Capture the cell that displays the provided text and extract its [X, Y] central coordinate. 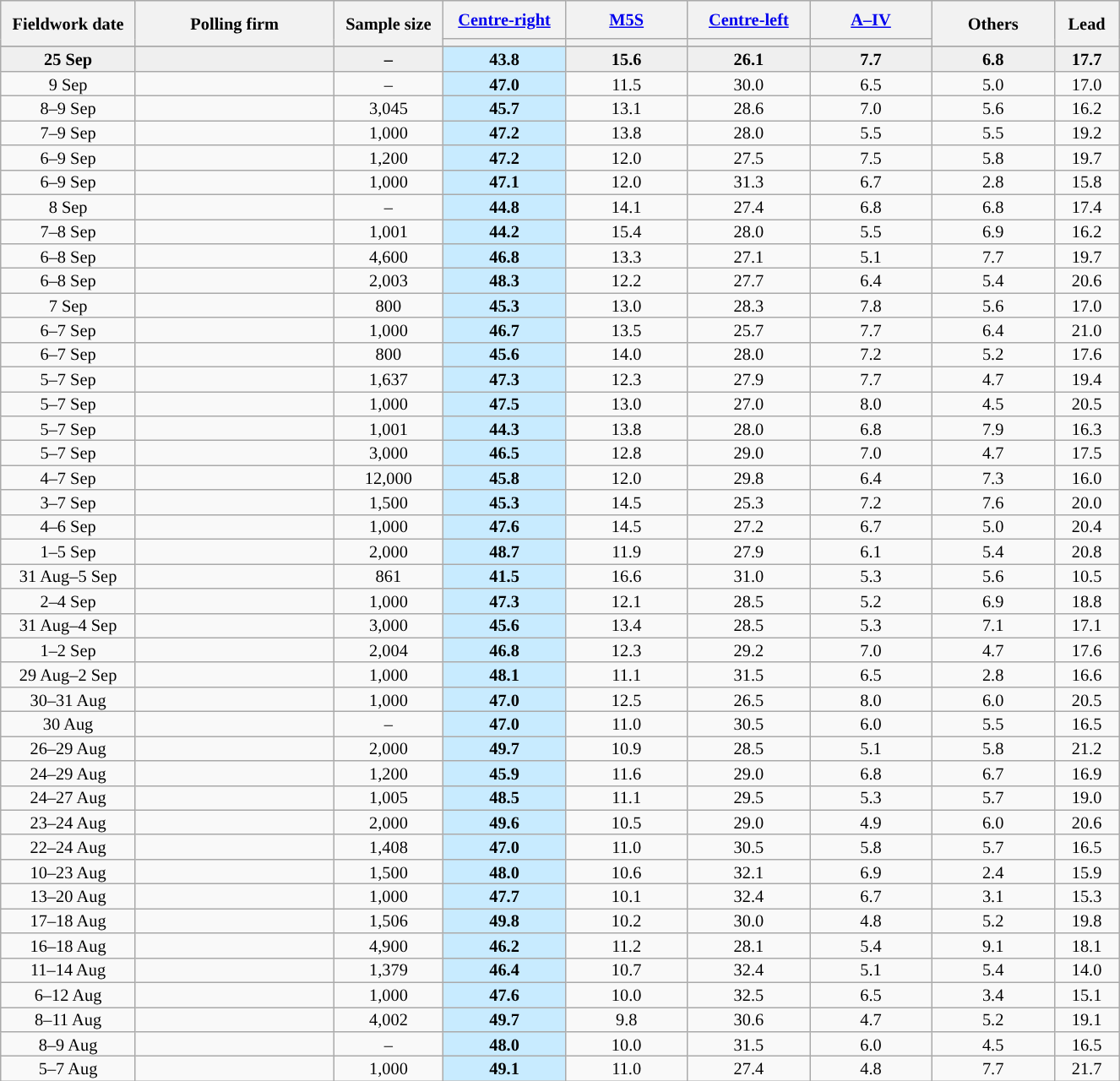
Fieldwork date [68, 24]
15.4 [627, 231]
47.1 [505, 182]
2,004 [389, 650]
4.9 [872, 823]
19.2 [1086, 132]
32.1 [748, 872]
13–20 Aug [68, 895]
12,000 [389, 478]
28.6 [748, 108]
2.4 [993, 872]
7.5 [872, 157]
11.9 [627, 551]
Centre-left [748, 19]
6.1 [872, 551]
23–24 Aug [68, 823]
45.9 [505, 774]
2–4 Sep [68, 600]
48.7 [505, 551]
49.6 [505, 823]
16.9 [1086, 774]
44.3 [505, 427]
8–9 Sep [68, 108]
19.1 [1086, 1019]
A–IV [872, 19]
20.4 [1086, 527]
4,900 [389, 946]
16.3 [1086, 427]
44.8 [505, 206]
15.1 [1086, 995]
17.1 [1086, 625]
32.5 [748, 995]
21.2 [1086, 748]
15.8 [1086, 182]
49.8 [505, 921]
4–7 Sep [68, 478]
18.1 [1086, 946]
19.0 [1086, 797]
7.6 [993, 502]
41.5 [505, 576]
7.8 [872, 306]
Centre-right [505, 19]
21.7 [1086, 1067]
29.8 [748, 478]
1,005 [389, 797]
M5S [627, 19]
Polling firm [235, 24]
45.7 [505, 108]
8–9 Aug [68, 1044]
47.5 [505, 404]
7–9 Sep [68, 132]
3–7 Sep [68, 502]
7 Sep [68, 306]
45.8 [505, 478]
4–6 Sep [68, 527]
7–8 Sep [68, 231]
27.5 [748, 157]
48.1 [505, 674]
21.0 [1086, 329]
2,003 [389, 280]
11.5 [627, 83]
15.6 [627, 59]
46.5 [505, 453]
12.1 [627, 600]
49.1 [505, 1067]
26–29 Aug [68, 748]
10.6 [627, 872]
7.1 [993, 625]
1–5 Sep [68, 551]
7.9 [993, 427]
17.5 [1086, 453]
10.1 [627, 895]
10.9 [627, 748]
44.2 [505, 231]
20.0 [1086, 502]
43.8 [505, 59]
28.1 [748, 946]
12.8 [627, 453]
30.6 [748, 1019]
861 [389, 576]
25.3 [748, 502]
Sample size [389, 24]
31 Aug–4 Sep [68, 625]
1–2 Sep [68, 650]
11.6 [627, 774]
13.1 [627, 108]
27.7 [748, 280]
26.5 [748, 699]
16.0 [1086, 478]
28.3 [748, 306]
18.8 [1086, 600]
11–14 Aug [68, 970]
7.3 [993, 478]
25 Sep [68, 59]
6–12 Aug [68, 995]
31.0 [748, 576]
15.9 [1086, 872]
Lead [1086, 24]
9 Sep [68, 83]
48.5 [505, 797]
14.1 [627, 206]
10–23 Aug [68, 872]
26.1 [748, 59]
15.3 [1086, 895]
11.2 [627, 946]
9.8 [627, 1019]
24–27 Aug [68, 797]
3,045 [389, 108]
1,379 [389, 970]
12.5 [627, 699]
1,408 [389, 846]
17.4 [1086, 206]
19.8 [1086, 921]
1,506 [389, 921]
19.4 [1086, 378]
31.3 [748, 182]
4,600 [389, 255]
Others [993, 24]
17.7 [1086, 59]
27.0 [748, 404]
13.5 [627, 329]
3.4 [993, 995]
20.8 [1086, 551]
47.7 [505, 895]
4,002 [389, 1019]
46.4 [505, 970]
27.1 [748, 255]
10.2 [627, 921]
29.5 [748, 797]
5–7 Aug [68, 1067]
25.7 [748, 329]
46.7 [505, 329]
48.3 [505, 280]
9.1 [993, 946]
29 Aug–2 Sep [68, 674]
8–11 Aug [68, 1019]
3.1 [993, 895]
27.2 [748, 527]
31 Aug–5 Sep [68, 576]
30–31 Aug [68, 699]
17–18 Aug [68, 921]
16–18 Aug [68, 946]
13.4 [627, 625]
30 Aug [68, 723]
24–29 Aug [68, 774]
8 Sep [68, 206]
13.3 [627, 255]
22–24 Aug [68, 846]
1,637 [389, 378]
46.2 [505, 946]
10.7 [627, 970]
12.2 [627, 280]
29.2 [748, 650]
